Locate the cell with the specified text and output its (x, y) center coordinate. 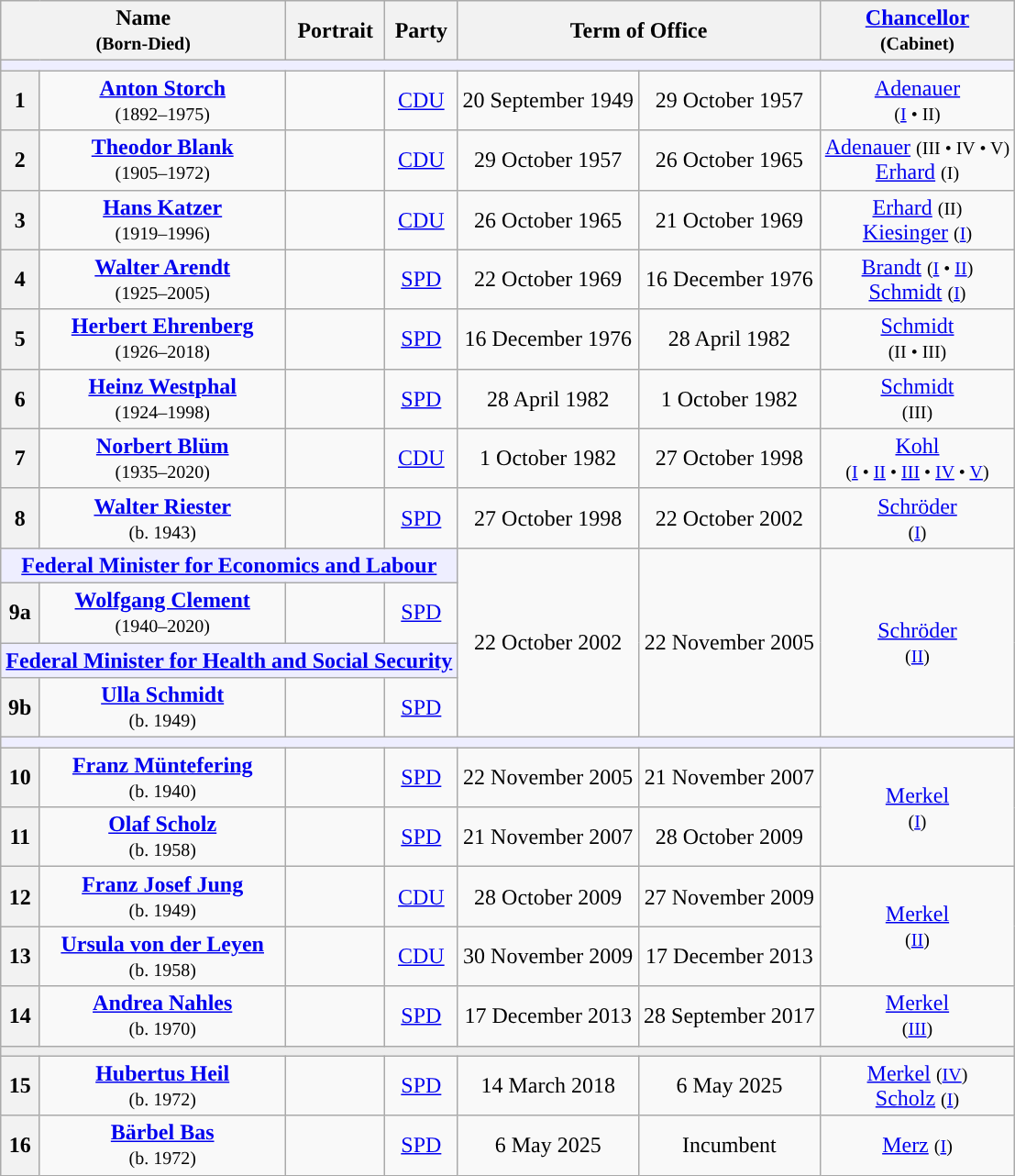
21 October 1969 (730, 220)
Anton Storch(1892–1975) (163, 101)
14 (20, 1016)
Name(Born-Died) (143, 31)
Erhard (II) Kiesinger (I) (917, 220)
Kohl(I • II • III • IV • V) (917, 459)
Merkel(III) (917, 1016)
Brandt (I • II) Schmidt (I) (917, 279)
5 (20, 339)
27 November 2009 (730, 897)
Adenauer (III • IV • V) Erhard (I) (917, 160)
Schröder(I) (917, 517)
Merkel (IV)Scholz (I) (917, 1086)
9b (20, 708)
Hubertus Heil (b. 1972) (163, 1086)
Olaf Scholz(b. 1958) (163, 837)
Norbert Blüm(1935–2020) (163, 459)
Merz (I) (917, 1145)
4 (20, 279)
28 September 2017 (730, 1016)
Walter Riester(b. 1943) (163, 517)
Merkel(II) (917, 926)
Ulla Schmidt(b. 1949) (163, 708)
12 (20, 897)
3 (20, 220)
30 November 2009 (548, 956)
Chancellor(Cabinet) (917, 31)
Schmidt(II • III) (917, 339)
Heinz Westphal(1924–1998) (163, 398)
Merkel(I) (917, 807)
Portrait (336, 31)
15 (20, 1086)
Incumbent (730, 1145)
7 (20, 459)
Federal Minister for Economics and Labour (229, 565)
22 October 1969 (548, 279)
14 March 2018 (548, 1086)
16 (20, 1145)
Adenauer(I • II) (917, 101)
Federal Minister for Health and Social Security (229, 660)
13 (20, 956)
8 (20, 517)
9a (20, 613)
Ursula von der Leyen(b. 1958) (163, 956)
Herbert Ehrenberg(1926–2018) (163, 339)
Schmidt(III) (917, 398)
Party (422, 31)
Franz Müntefering(b. 1940) (163, 778)
10 (20, 778)
Walter Arendt(1925–2005) (163, 279)
Bärbel Bas (b. 1972) (163, 1145)
Schröder(II) (917, 642)
Term of Office (638, 31)
Wolfgang Clement(1940–2020) (163, 613)
Franz Josef Jung(b. 1949) (163, 897)
6 (20, 398)
11 (20, 837)
Andrea Nahles(b. 1970) (163, 1016)
20 September 1949 (548, 101)
1 (20, 101)
2 (20, 160)
Hans Katzer(1919–1996) (163, 220)
Theodor Blank (1905–1972) (163, 160)
